For the text-containing cell, return its midpoint in [x, y] coordinate format. 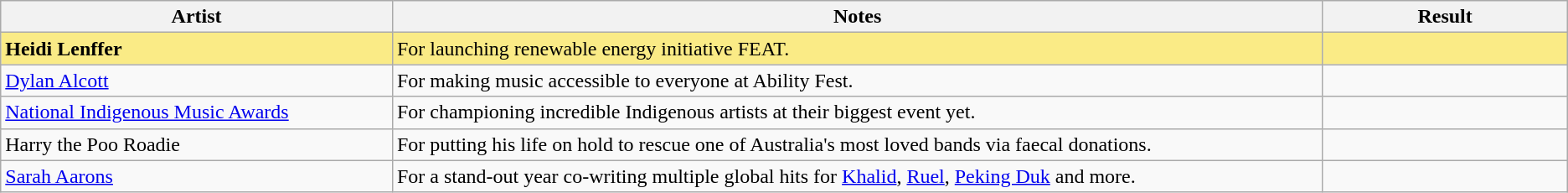
For putting his life on hold to rescue one of Australia's most loved bands via faecal donations. [858, 144]
For making music accessible to everyone at Ability Fest. [858, 81]
Heidi Lenffer [197, 49]
Sarah Aarons [197, 176]
Artist [197, 17]
Dylan Alcott [197, 81]
Result [1445, 17]
National Indigenous Music Awards [197, 112]
Harry the Poo Roadie [197, 144]
For a stand-out year co-writing multiple global hits for Khalid, Ruel, Peking Duk and more. [858, 176]
Notes [858, 17]
For launching renewable energy initiative FEAT. [858, 49]
For championing incredible Indigenous artists at their biggest event yet. [858, 112]
